Determine the [X, Y] coordinate at the center of the cell enclosing the given text.  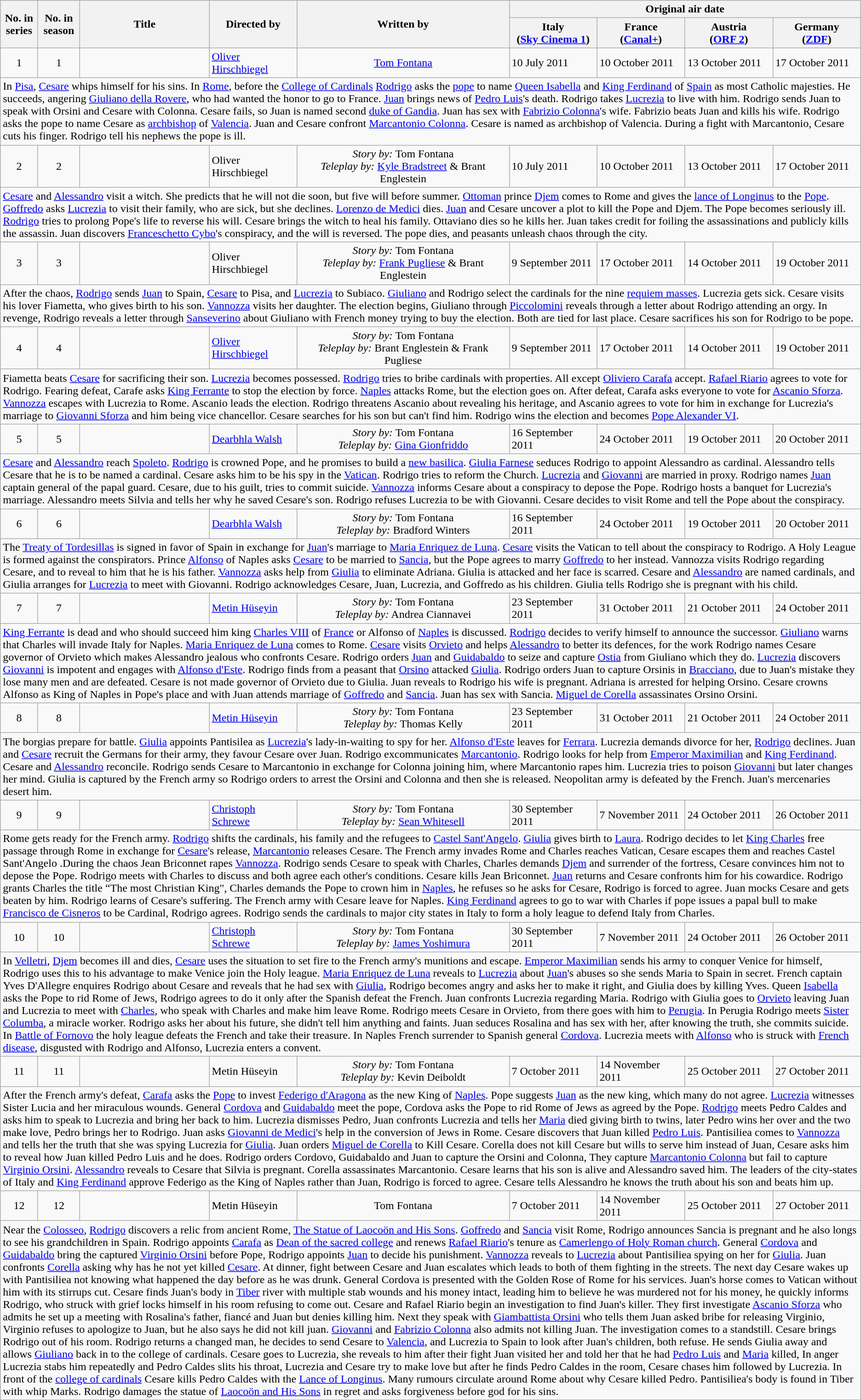
Story by: Tom FontanaTeleplay by: Gina Gionfriddo [403, 439]
No. inseason [59, 24]
Story by: Tom FontanaTeleplay by: Brant Englestein & Frank Pugliese [403, 348]
Title [144, 24]
Austria(ORF 2) [729, 33]
Italy(Sky Cinema 1) [553, 33]
France(Canal+) [641, 33]
Story by: Tom FontanaTeleplay by: Frank Pugliese & Brant Englestein [403, 263]
Directed by [253, 24]
Written by [403, 24]
Germany(ZDF) [817, 33]
Story by: Tom FontanaTeleplay by: Kyle Bradstreet & Brant Englestein [403, 166]
Story by: Tom FontanaTeleplay by: Bradford Winters [403, 524]
Original air date [685, 9]
No. inseries [19, 24]
Story by: Tom FontanaTeleplay by: James Yoshimura [403, 937]
Story by: Tom FontanaTeleplay by: Sean Whitesell [403, 815]
Story by: Tom FontanaTeleplay by: Andrea Ciannavei [403, 608]
Story by: Tom FontanaTeleplay by: Kevin Deiboldt [403, 1071]
Story by: Tom FontanaTeleplay by: Thomas Kelly [403, 718]
